Detect which cell encompasses the target text, then output its (x, y) center coordinate. 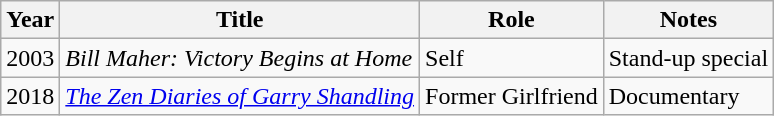
Documentary (688, 96)
2003 (30, 58)
Notes (688, 20)
2018 (30, 96)
The Zen Diaries of Garry Shandling (240, 96)
Self (512, 58)
Former Girlfriend (512, 96)
Role (512, 20)
Stand-up special (688, 58)
Bill Maher: Victory Begins at Home (240, 58)
Title (240, 20)
Year (30, 20)
